Detect which cell encompasses the target text, then output its (x, y) center coordinate. 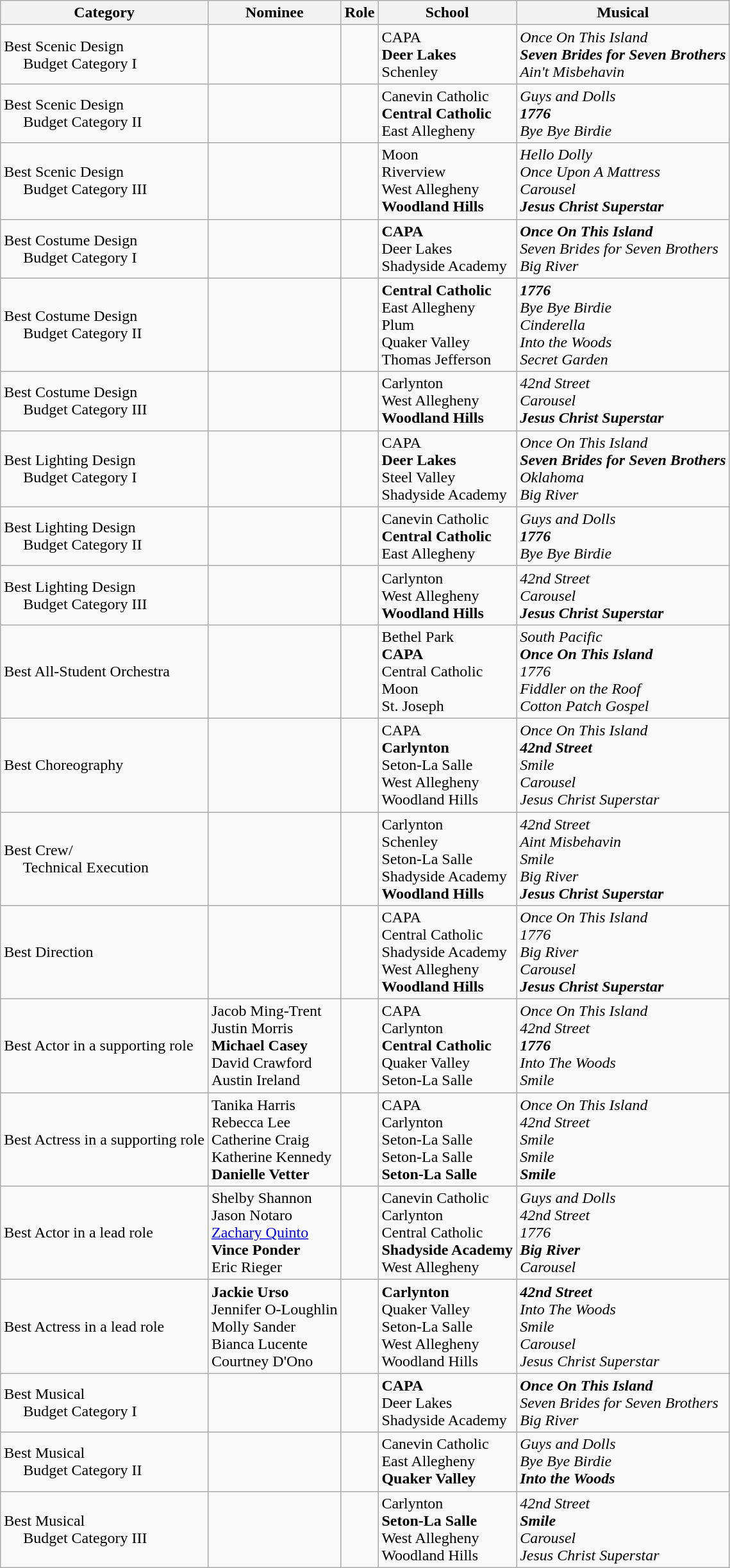
Best Direction (104, 952)
Best Lighting Design Budget Category III (104, 595)
CarlyntonSeton-La SalleWest AlleghenyWoodland Hills (447, 1530)
Best Actress in a lead role (104, 1327)
CarlyntonSchenleySeton-La SalleShadyside AcademyWoodland Hills (447, 859)
Best Scenic Design Budget Category II (104, 113)
Shelby ShannonJason NotaroZachary QuintoVince PonderEric Rieger (274, 1233)
Hello DollyOnce Upon A MattressCarouselJesus Christ Superstar (623, 181)
Best Lighting Design Budget Category II (104, 536)
Canevin CatholicEast AlleghenyQuaker Valley (447, 1462)
Best Costume Design Budget Category III (104, 401)
CAPACarlyntonSeton-La SalleSeton-La SalleSeton-La Salle (447, 1139)
School (447, 13)
Best Lighting Design Budget Category I (104, 469)
Jackie UrsoJennifer O-LoughlinMolly SanderBianca LucenteCourtney D'Ono (274, 1327)
Best Costume Design Budget Category II (104, 325)
Best Musical Budget Category III (104, 1530)
Best Scenic Design Budget Category I (104, 54)
Once On This Island42nd Street1776Into The WoodsSmile (623, 1046)
Guys and Dolls42nd Street1776Big RiverCarousel (623, 1233)
Once On This IslandSeven Brides for Seven BrothersAin't Misbehavin (623, 54)
Best Costume Design Budget Category I (104, 249)
CAPACarlyntonSeton-La SalleWest AlleghenyWoodland Hills (447, 765)
Best Musical Budget Category II (104, 1462)
CarlyntonQuaker ValleySeton-La SalleWest AlleghenyWoodland Hills (447, 1327)
Central CatholicEast AlleghenyPlumQuaker ValleyThomas Jefferson (447, 325)
1776Bye Bye BirdieCinderellaInto the WoodsSecret Garden (623, 325)
Best Choreography (104, 765)
CAPADeer LakesSchenley (447, 54)
Canevin CatholicCarlyntonCentral CatholicShadyside AcademyWest Allegheny (447, 1233)
42nd StreetInto The WoodsSmileCarouselJesus Christ Superstar (623, 1327)
Role (360, 13)
Jacob Ming-TrentJustin MorrisMichael CaseyDavid CrawfordAustin Ireland (274, 1046)
42nd StreetSmileCarouselJesus Christ Superstar (623, 1530)
CAPACentral CatholicShadyside AcademyWest AlleghenyWoodland Hills (447, 952)
CAPACarlyntonCentral CatholicQuaker ValleySeton-La Salle (447, 1046)
Tanika HarrisRebecca LeeCatherine CraigKatherine KennedyDanielle Vetter (274, 1139)
Best Actress in a supporting role (104, 1139)
Bethel ParkCAPACentral CatholicMoonSt. Joseph (447, 671)
Category (104, 13)
MoonRiverviewWest AlleghenyWoodland Hills (447, 181)
Best Actor in a lead role (104, 1233)
Best Crew/ Technical Execution (104, 859)
South PacificOnce On This Island1776Fiddler on the RoofCotton Patch Gospel (623, 671)
Best Scenic Design Budget Category III (104, 181)
Guys and DollsBye Bye BirdieInto the Woods (623, 1462)
Best All-Student Orchestra (104, 671)
Once On This Island42nd StreetSmileCarouselJesus Christ Superstar (623, 765)
Once On This Island1776Big RiverCarouselJesus Christ Superstar (623, 952)
Once On This Island42nd StreetSmileSmileSmile (623, 1139)
Best Actor in a supporting role (104, 1046)
42nd StreetAint MisbehavinSmileBig RiverJesus Christ Superstar (623, 859)
Best Musical Budget Category I (104, 1403)
Musical (623, 13)
CAPADeer LakesSteel ValleyShadyside Academy (447, 469)
Once On This IslandSeven Brides for Seven BrothersOklahomaBig River (623, 469)
Nominee (274, 13)
